From the cell containing the given text, extract its center point as (x, y) coordinate. 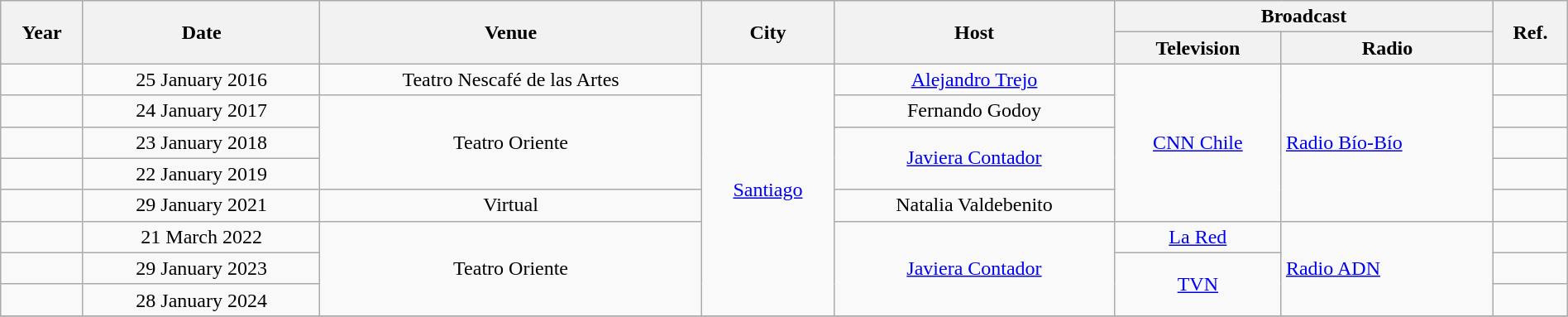
29 January 2021 (201, 205)
Fernando Godoy (974, 111)
Host (974, 32)
Ref. (1531, 32)
28 January 2024 (201, 300)
Television (1198, 48)
21 March 2022 (201, 237)
Radio Bío-Bío (1387, 142)
Venue (511, 32)
CNN Chile (1198, 142)
25 January 2016 (201, 79)
Radio ADN (1387, 268)
TVN (1198, 284)
La Red (1198, 237)
Natalia Valdebenito (974, 205)
23 January 2018 (201, 142)
29 January 2023 (201, 268)
Santiago (767, 190)
Virtual (511, 205)
Year (42, 32)
City (767, 32)
Teatro Nescafé de las Artes (511, 79)
Broadcast (1303, 17)
Alejandro Trejo (974, 79)
24 January 2017 (201, 111)
22 January 2019 (201, 174)
Date (201, 32)
Radio (1387, 48)
